Identify which cell holds the provided text, then report its (X, Y) central coordinate. 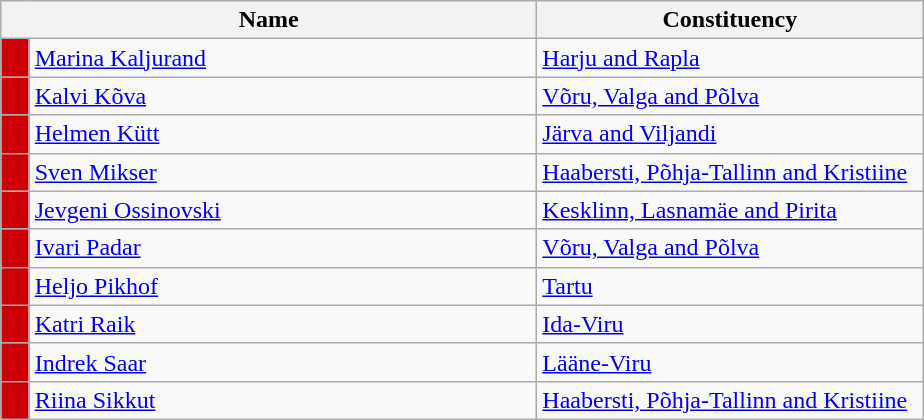
Järva and Viljandi (730, 134)
Marina Kaljurand (283, 58)
Ida-Viru (730, 324)
Kalvi Kõva (283, 96)
Constituency (730, 20)
Sven Mikser (283, 172)
Tartu (730, 286)
Riina Sikkut (283, 400)
Helmen Kütt (283, 134)
Indrek Saar (283, 362)
Lääne-Viru (730, 362)
Heljo Pikhof (283, 286)
Harju and Rapla (730, 58)
Jevgeni Ossinovski (283, 210)
Katri Raik (283, 324)
Name (269, 20)
Ivari Padar (283, 248)
Kesklinn, Lasnamäe and Pirita (730, 210)
